Search for the cell housing the specified text and yield its [x, y] center coordinate. 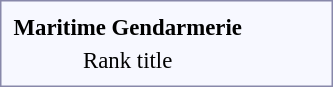
Maritime Gendarmerie [128, 27]
Rank title [128, 60]
